From the cell containing the given text, extract its center point as [X, Y] coordinate. 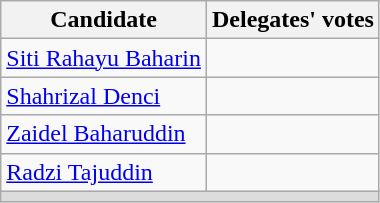
Zaidel Baharuddin [104, 134]
Siti Rahayu Baharin [104, 58]
Delegates' votes [292, 20]
Candidate [104, 20]
Shahrizal Denci [104, 96]
Radzi Tajuddin [104, 172]
